Search for the cell housing the specified text and yield its (x, y) center coordinate. 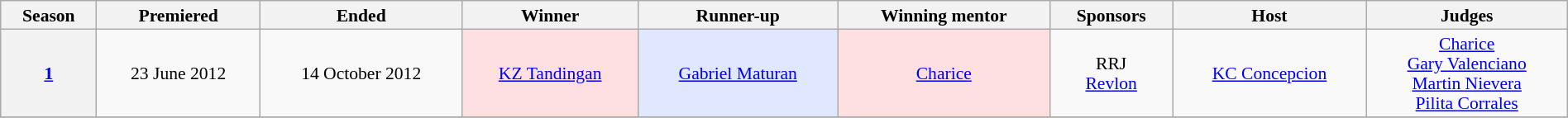
Premiered (179, 15)
1 (49, 73)
Sponsors (1111, 15)
Judges (1467, 15)
ChariceGary ValencianoMartin NieveraPilita Corrales (1467, 73)
Ended (361, 15)
Charice (944, 73)
23 June 2012 (179, 73)
14 October 2012 (361, 73)
KZ Tandingan (550, 73)
Host (1269, 15)
Gabriel Maturan (738, 73)
RRJRevlon (1111, 73)
KC Concepcion (1269, 73)
Winner (550, 15)
Season (49, 15)
Winning mentor (944, 15)
Runner-up (738, 15)
